Provide the (x, y) coordinate of the cell's center where the given text is located.  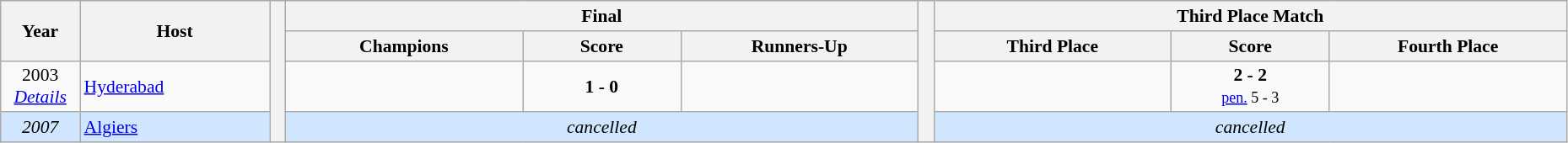
Champions (403, 46)
Hyderabad (174, 86)
Final (601, 16)
Third Place (1053, 46)
Fourth Place (1447, 46)
2 - 2 pen. 5 - 3 (1250, 86)
2007 (40, 128)
Year (40, 30)
2003Details (40, 86)
Runners-Up (800, 46)
Host (174, 30)
Algiers (174, 128)
1 - 0 (602, 86)
Third Place Match (1250, 16)
